Return the (X, Y) coordinate for the center point of the cell that contains the specified text.  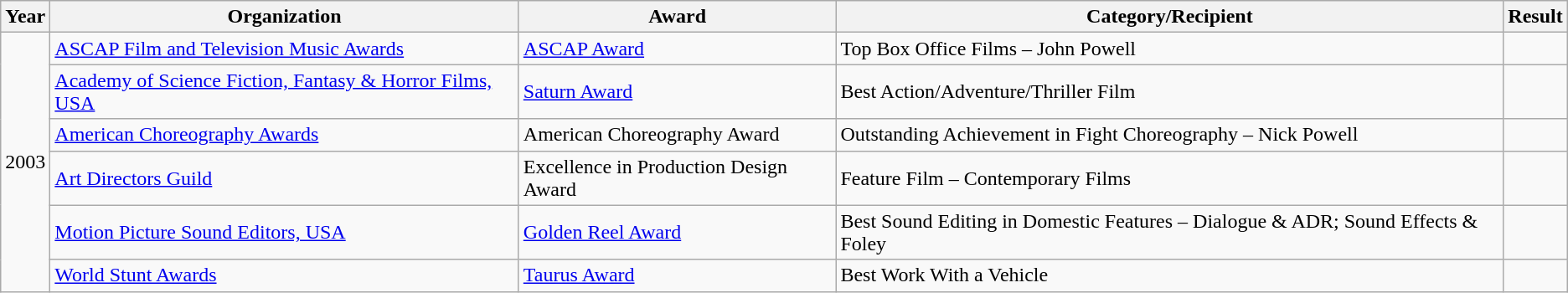
Result (1535, 17)
Feature Film – Contemporary Films (1169, 177)
Golden Reel Award (677, 233)
Motion Picture Sound Editors, USA (285, 233)
Outstanding Achievement in Fight Choreography – Nick Powell (1169, 135)
Academy of Science Fiction, Fantasy & Horror Films, USA (285, 92)
Art Directors Guild (285, 177)
Saturn Award (677, 92)
ASCAP Film and Television Music Awards (285, 49)
American Choreography Award (677, 135)
Excellence in Production Design Award (677, 177)
Best Work With a Vehicle (1169, 275)
Organization (285, 17)
World Stunt Awards (285, 275)
American Choreography Awards (285, 135)
Taurus Award (677, 275)
Award (677, 17)
Year (25, 17)
Best Sound Editing in Domestic Features – Dialogue & ADR; Sound Effects & Foley (1169, 233)
2003 (25, 162)
Top Box Office Films – John Powell (1169, 49)
ASCAP Award (677, 49)
Category/Recipient (1169, 17)
Best Action/Adventure/Thriller Film (1169, 92)
